Detect which cell encompasses the target text, then output its [x, y] center coordinate. 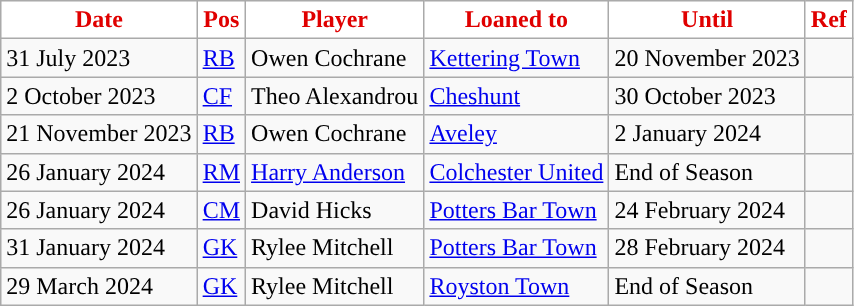
Date [99, 20]
Colchester United [516, 172]
29 March 2024 [99, 286]
RM [221, 172]
Loaned to [516, 20]
28 February 2024 [707, 248]
20 November 2023 [707, 58]
Until [707, 20]
2 October 2023 [99, 96]
Player [335, 20]
24 February 2024 [707, 210]
Kettering Town [516, 58]
31 July 2023 [99, 58]
Aveley [516, 134]
Royston Town [516, 286]
Pos [221, 20]
David Hicks [335, 210]
Ref [828, 20]
Harry Anderson [335, 172]
2 January 2024 [707, 134]
CM [221, 210]
21 November 2023 [99, 134]
31 January 2024 [99, 248]
CF [221, 96]
30 October 2023 [707, 96]
Cheshunt [516, 96]
Theo Alexandrou [335, 96]
